Pinpoint the cell where the given text exists, returning its (X, Y) midpoint coordinate. 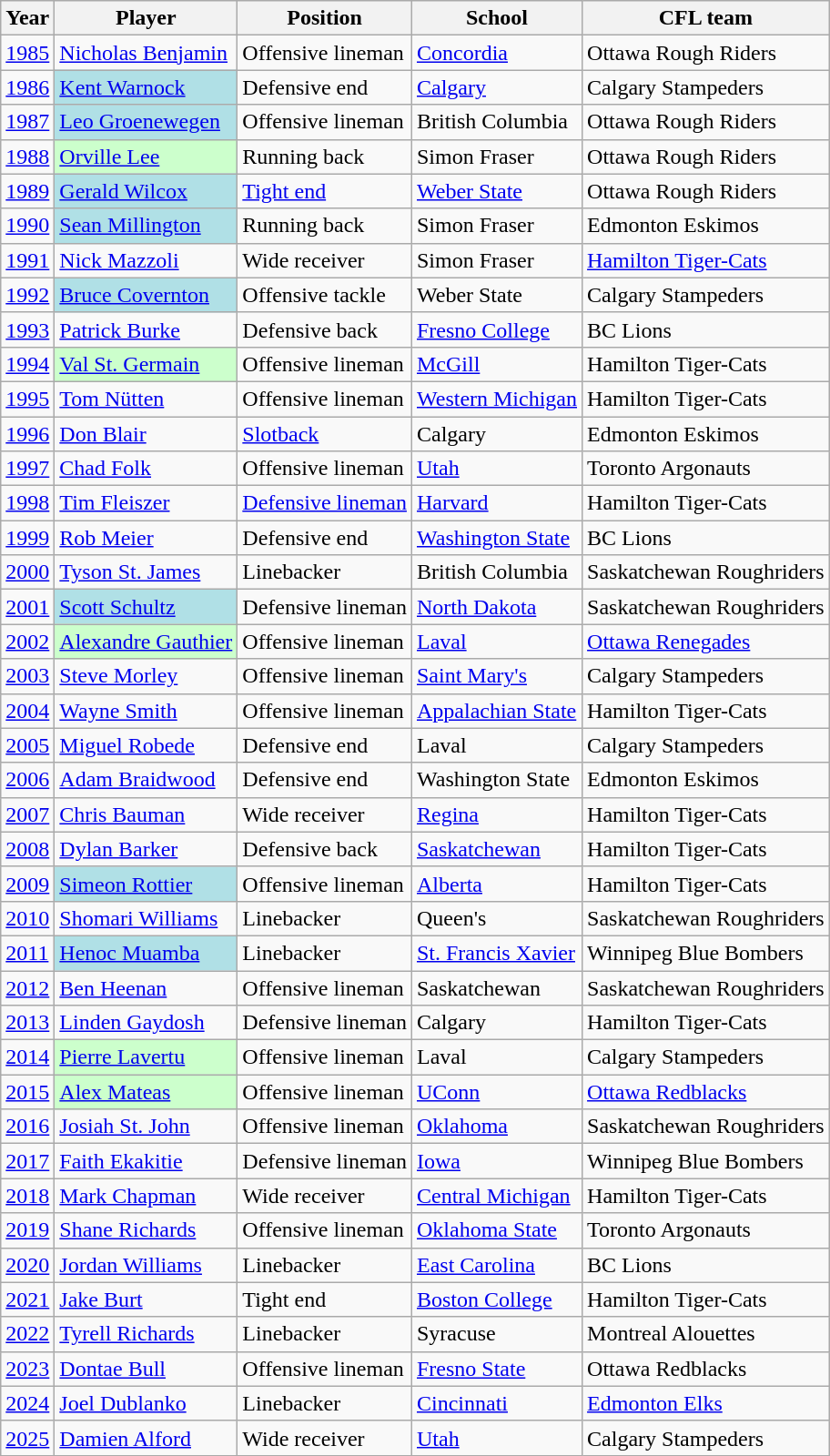
2004 (27, 711)
2006 (27, 780)
Alex Mateas (146, 1092)
1994 (27, 364)
1997 (27, 469)
UConn (497, 1092)
Damien Alford (146, 1438)
Slotback (325, 434)
Montreal Alouettes (706, 1334)
2007 (27, 814)
2022 (27, 1334)
Chad Folk (146, 469)
Syracuse (497, 1334)
Pierre Lavertu (146, 1057)
Queen's (497, 918)
2017 (27, 1161)
Saint Mary's (497, 676)
1985 (27, 53)
Linden Gaydosh (146, 1023)
Cincinnati (497, 1403)
Dontae Bull (146, 1369)
Steve Morley (146, 676)
2023 (27, 1369)
Nicholas Benjamin (146, 53)
Appalachian State (497, 711)
1988 (27, 157)
1996 (27, 434)
Faith Ekakitie (146, 1161)
Western Michigan (497, 399)
Harvard (497, 503)
2005 (27, 745)
2002 (27, 642)
2003 (27, 676)
Don Blair (146, 434)
Sean Millington (146, 226)
St. Francis Xavier (497, 953)
Alexandre Gauthier (146, 642)
Iowa (497, 1161)
Adam Braidwood (146, 780)
McGill (497, 364)
Scott Schultz (146, 607)
Shane Richards (146, 1230)
Tyson St. James (146, 572)
Edmonton Elks (706, 1403)
Simeon Rottier (146, 884)
Position (325, 18)
2019 (27, 1230)
East Carolina (497, 1265)
2011 (27, 953)
2000 (27, 572)
1999 (27, 538)
Boston College (497, 1299)
2021 (27, 1299)
School (497, 18)
2010 (27, 918)
2024 (27, 1403)
CFL team (706, 18)
Tyrell Richards (146, 1334)
North Dakota (497, 607)
Joel Dublanko (146, 1403)
Fresno State (497, 1369)
2013 (27, 1023)
Wayne Smith (146, 711)
Oklahoma State (497, 1230)
1993 (27, 329)
Kent Warnock (146, 87)
Gerald Wilcox (146, 191)
Central Michigan (497, 1196)
2008 (27, 849)
1998 (27, 503)
2014 (27, 1057)
Year (27, 18)
Oklahoma (497, 1127)
1989 (27, 191)
2012 (27, 987)
Rob Meier (146, 538)
Patrick Burke (146, 329)
Player (146, 18)
Chris Bauman (146, 814)
Alberta (497, 884)
Tom Nütten (146, 399)
Val St. Germain (146, 364)
Dylan Barker (146, 849)
Miguel Robede (146, 745)
2018 (27, 1196)
2025 (27, 1438)
1992 (27, 295)
2001 (27, 607)
2009 (27, 884)
Nick Mazzoli (146, 260)
Regina (497, 814)
1986 (27, 87)
2020 (27, 1265)
1995 (27, 399)
2016 (27, 1127)
1991 (27, 260)
Mark Chapman (146, 1196)
1990 (27, 226)
2015 (27, 1092)
Jordan Williams (146, 1265)
Tim Fleiszer (146, 503)
Ottawa Renegades (706, 642)
Shomari Williams (146, 918)
Concordia (497, 53)
Josiah St. John (146, 1127)
Offensive tackle (325, 295)
1987 (27, 122)
Fresno College (497, 329)
Jake Burt (146, 1299)
Henoc Muamba (146, 953)
Bruce Covernton (146, 295)
Ben Heenan (146, 987)
Leo Groenewegen (146, 122)
Orville Lee (146, 157)
